Locate the cell with the specified text and output its [X, Y] center coordinate. 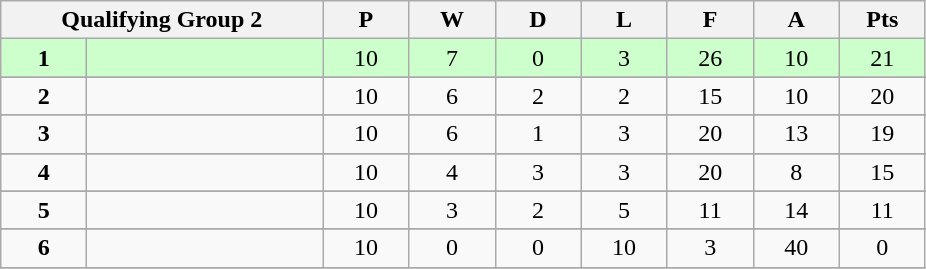
L [624, 20]
14 [796, 210]
7 [452, 58]
A [796, 20]
Qualifying Group 2 [162, 20]
8 [796, 172]
P [366, 20]
13 [796, 134]
D [538, 20]
F [710, 20]
21 [882, 58]
26 [710, 58]
19 [882, 134]
Pts [882, 20]
40 [796, 248]
W [452, 20]
